Output the (x, y) coordinate of the center of the cell containing the given text.  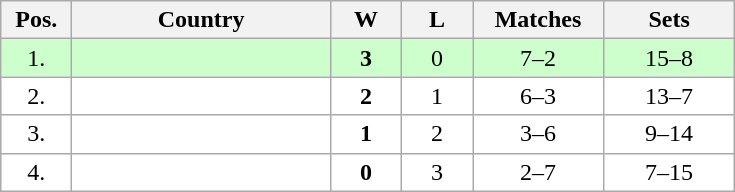
2. (36, 96)
L (436, 20)
7–2 (538, 58)
6–3 (538, 96)
7–15 (670, 172)
3–6 (538, 134)
4. (36, 172)
Matches (538, 20)
Pos. (36, 20)
Country (202, 20)
13–7 (670, 96)
2–7 (538, 172)
W (366, 20)
9–14 (670, 134)
15–8 (670, 58)
Sets (670, 20)
3. (36, 134)
1. (36, 58)
